Detect which cell encompasses the target text, then output its (X, Y) center coordinate. 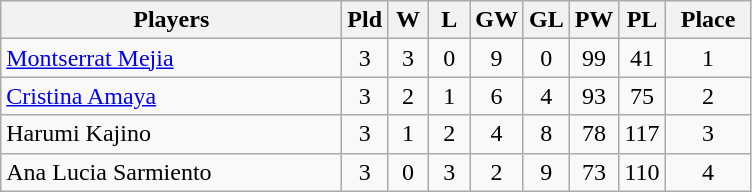
73 (594, 172)
PL (642, 20)
Montserrat Mejia (172, 58)
W (408, 20)
78 (594, 134)
Players (172, 20)
110 (642, 172)
PW (594, 20)
Cristina Amaya (172, 96)
8 (546, 134)
75 (642, 96)
GL (546, 20)
117 (642, 134)
6 (497, 96)
Ana Lucia Sarmiento (172, 172)
Place (708, 20)
41 (642, 58)
93 (594, 96)
GW (497, 20)
Pld (365, 20)
Harumi Kajino (172, 134)
99 (594, 58)
L (450, 20)
